Locate the cell with the specified text and output its (x, y) center coordinate. 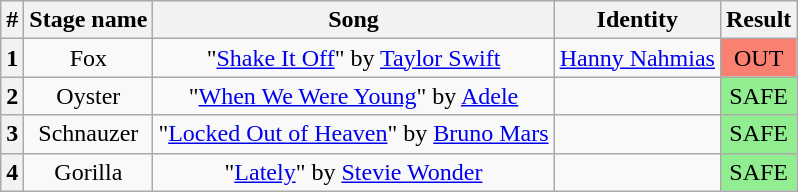
1 (12, 58)
2 (12, 96)
OUT (758, 58)
"Locked Out of Heaven" by Bruno Mars (354, 134)
Identity (637, 20)
Gorilla (88, 172)
"Shake It Off" by Taylor Swift (354, 58)
Stage name (88, 20)
4 (12, 172)
Schnauzer (88, 134)
"When We Were Young" by Adele (354, 96)
"Lately" by Stevie Wonder (354, 172)
3 (12, 134)
# (12, 20)
Fox (88, 58)
Oyster (88, 96)
Hanny Nahmias (637, 58)
Song (354, 20)
Result (758, 20)
